Scan for the cell matching the given text and deliver its (X, Y) coordinate at center. 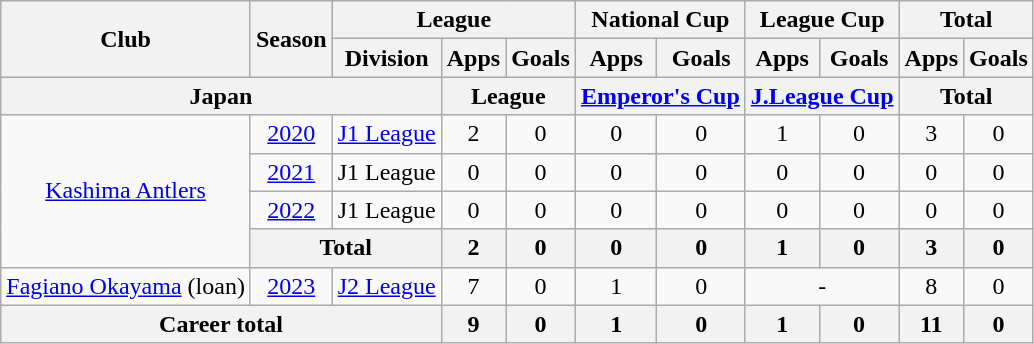
2023 (291, 286)
9 (473, 324)
Emperor's Cup (660, 96)
J2 League (386, 286)
Fagiano Okayama (loan) (126, 286)
Career total (221, 324)
- (822, 286)
2021 (291, 172)
8 (931, 286)
Club (126, 39)
J.League Cup (822, 96)
2022 (291, 210)
League Cup (822, 20)
Season (291, 39)
11 (931, 324)
Kashima Antlers (126, 191)
2020 (291, 134)
7 (473, 286)
Japan (221, 96)
Division (386, 58)
National Cup (660, 20)
